Detect which cell encompasses the target text, then output its (x, y) center coordinate. 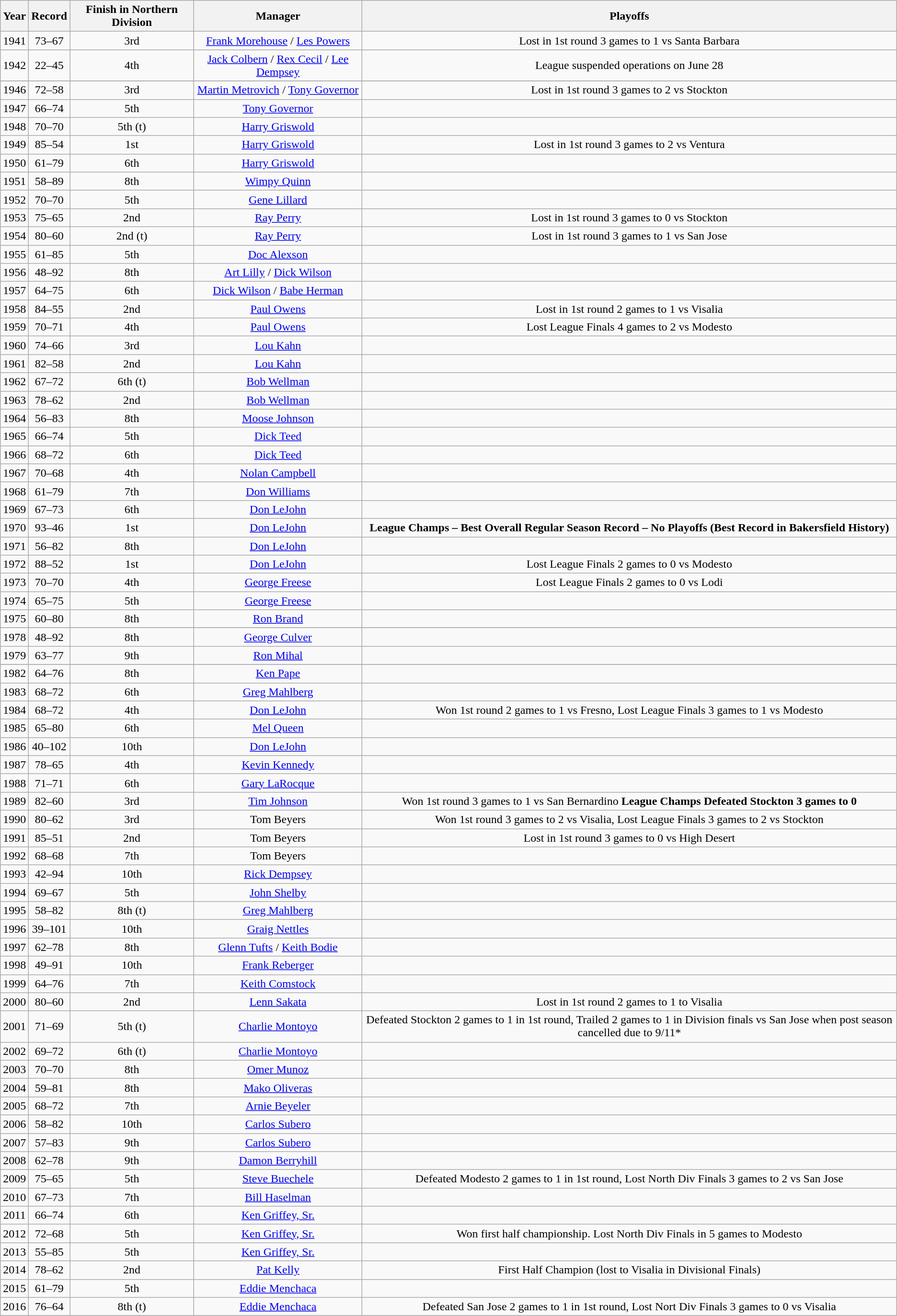
73–67 (49, 41)
1957 (14, 291)
Frank Reberger (278, 965)
84–55 (49, 309)
2001 (14, 1026)
80–62 (49, 819)
Lost League Finals 4 games to 2 vs Modesto (629, 327)
1964 (14, 418)
Glenn Tufts / Keith Bodie (278, 947)
Won 1st round 3 games to 2 vs Visalia, Lost League Finals 3 games to 2 vs Stockton (629, 819)
64–75 (49, 291)
1973 (14, 583)
Defeated San Jose 2 games to 1 in 1st round, Lost Nort Div Finals 3 games to 0 vs Visalia (629, 1306)
72–68 (49, 1234)
2003 (14, 1069)
71–69 (49, 1026)
Lost League Finals 2 games to 0 vs Lodi (629, 583)
1949 (14, 145)
72–58 (49, 90)
1941 (14, 41)
Won 1st round 3 games to 1 vs San Bernardino League Champs Defeated Stockton 3 games to 0 (629, 801)
Pat Kelly (278, 1270)
69–72 (49, 1051)
1998 (14, 965)
1958 (14, 309)
Lost in 1st round 3 games to 2 vs Ventura (629, 145)
1991 (14, 838)
Ken Pape (278, 674)
1975 (14, 619)
49–91 (49, 965)
Lost in 1st round 3 games to 0 vs Stockton (629, 217)
1948 (14, 126)
Lost in 1st round 3 games to 2 vs Stockton (629, 90)
Jack Colbern / Rex Cecil / Lee Dempsey (278, 65)
Playoffs (629, 16)
Frank Morehouse / Les Powers (278, 41)
1972 (14, 564)
1995 (14, 911)
2009 (14, 1179)
John Shelby (278, 893)
Ron Mihal (278, 655)
League Champs – Best Overall Regular Season Record – No Playoffs (Best Record in Bakersfield History) (629, 527)
2007 (14, 1143)
Manager (278, 16)
Ron Brand (278, 619)
1996 (14, 929)
Mako Oliveras (278, 1087)
Art Lilly / Dick Wilson (278, 273)
Arnie Beyeler (278, 1106)
Bill Haselman (278, 1197)
1942 (14, 65)
League suspended operations on June 28 (629, 65)
40–102 (49, 746)
22–45 (49, 65)
39–101 (49, 929)
61–85 (49, 254)
1959 (14, 327)
1955 (14, 254)
Don Williams (278, 491)
59–81 (49, 1087)
Gary LaRocque (278, 783)
2014 (14, 1270)
2000 (14, 1002)
1999 (14, 984)
42–94 (49, 874)
76–64 (49, 1306)
1960 (14, 345)
Lost in 1st round 2 games to 1 vs Visalia (629, 309)
Steve Buechele (278, 1179)
Tony Governor (278, 108)
Moose Johnson (278, 418)
2011 (14, 1215)
Martin Metrovich / Tony Governor (278, 90)
60–80 (49, 619)
1982 (14, 674)
Defeated Stockton 2 games to 1 in 1st round, Trailed 2 games to 1 in Division finals vs San Jose when post season cancelled due to 9/11* (629, 1026)
65–80 (49, 728)
68–68 (49, 856)
1970 (14, 527)
2013 (14, 1252)
85–54 (49, 145)
82–60 (49, 801)
1986 (14, 746)
Rick Dempsey (278, 874)
1989 (14, 801)
1954 (14, 236)
1971 (14, 546)
Doc Alexson (278, 254)
2008 (14, 1161)
Damon Berryhill (278, 1161)
1987 (14, 765)
1965 (14, 436)
Wimpy Quinn (278, 181)
78–65 (49, 765)
1994 (14, 893)
2016 (14, 1306)
George Culver (278, 637)
56–82 (49, 546)
Lenn Sakata (278, 1002)
Finish in Northern Division (132, 16)
Lost in 1st round 3 games to 1 vs Santa Barbara (629, 41)
2015 (14, 1288)
1988 (14, 783)
1966 (14, 455)
1993 (14, 874)
1967 (14, 473)
63–77 (49, 655)
57–83 (49, 1143)
88–52 (49, 564)
Won first half championship. Lost North Div Finals in 5 games to Modesto (629, 1234)
1974 (14, 601)
67–72 (49, 382)
82–58 (49, 364)
2012 (14, 1234)
93–46 (49, 527)
65–75 (49, 601)
Lost in 1st round 2 games to 1 to Visalia (629, 1002)
71–71 (49, 783)
1953 (14, 217)
1985 (14, 728)
58–89 (49, 181)
1983 (14, 692)
1969 (14, 509)
Graig Nettles (278, 929)
Dick Wilson / Babe Herman (278, 291)
55–85 (49, 1252)
Mel Queen (278, 728)
1992 (14, 856)
Omer Munoz (278, 1069)
Lost in 1st round 3 games to 0 vs High Desert (629, 838)
Keith Comstock (278, 984)
Lost League Finals 2 games to 0 vs Modesto (629, 564)
Lost in 1st round 3 games to 1 vs San Jose (629, 236)
2004 (14, 1087)
1968 (14, 491)
2005 (14, 1106)
1990 (14, 819)
1947 (14, 108)
1963 (14, 400)
1952 (14, 199)
Record (49, 16)
2002 (14, 1051)
70–71 (49, 327)
Won 1st round 2 games to 1 vs Fresno, Lost League Finals 3 games to 1 vs Modesto (629, 710)
2nd (t) (132, 236)
Year (14, 16)
1946 (14, 90)
1961 (14, 364)
1951 (14, 181)
1984 (14, 710)
1962 (14, 382)
Kevin Kennedy (278, 765)
70–68 (49, 473)
1979 (14, 655)
1950 (14, 163)
85–51 (49, 838)
1978 (14, 637)
2010 (14, 1197)
69–67 (49, 893)
Tim Johnson (278, 801)
1997 (14, 947)
Gene Lillard (278, 199)
1956 (14, 273)
56–83 (49, 418)
First Half Champion (lost to Visalia in Divisional Finals) (629, 1270)
Defeated Modesto 2 games to 1 in 1st round, Lost North Div Finals 3 games to 2 vs San Jose (629, 1179)
2006 (14, 1124)
74–66 (49, 345)
Nolan Campbell (278, 473)
